Determine the [X, Y] coordinate at the center of the cell enclosing the given text.  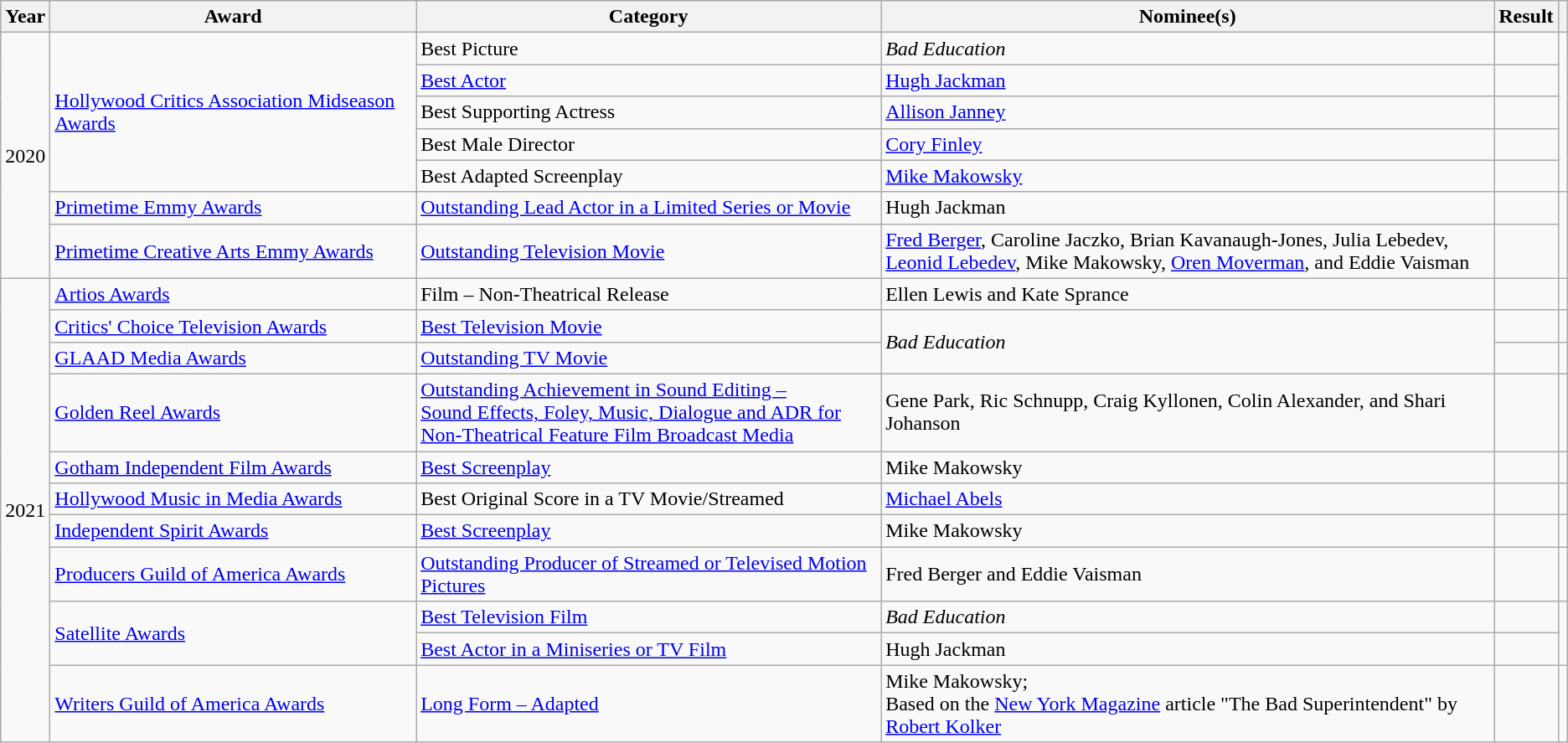
Outstanding TV Movie [648, 358]
Mike Makowsky; Based on the New York Magazine article "The Bad Superintendent" by Robert Kolker [1188, 704]
Gotham Independent Film Awards [233, 467]
2020 [25, 156]
Best Supporting Actress [648, 112]
Fred Berger and Eddie Vaisman [1188, 575]
Best Television Movie [648, 326]
Outstanding Lead Actor in a Limited Series or Movie [648, 208]
Gene Park, Ric Schnupp, Craig Kyllonen, Colin Alexander, and Shari Johanson [1188, 412]
Ellen Lewis and Kate Sprance [1188, 294]
Award [233, 17]
Allison Janney [1188, 112]
Best Picture [648, 49]
Satellite Awards [233, 633]
Category [648, 17]
Hollywood Critics Association Midseason Awards [233, 112]
Outstanding Achievement in Sound Editing – Sound Effects, Foley, Music, Dialogue and ADR for Non-Theatrical Feature Film Broadcast Media [648, 412]
Nominee(s) [1188, 17]
Best Male Director [648, 144]
Writers Guild of America Awards [233, 704]
Best Actor in a Miniseries or TV Film [648, 649]
Hollywood Music in Media Awards [233, 499]
Best Television Film [648, 617]
Outstanding Producer of Streamed or Televised Motion Pictures [648, 575]
Outstanding Television Movie [648, 251]
Best Adapted Screenplay [648, 176]
Artios Awards [233, 294]
Primetime Emmy Awards [233, 208]
2021 [25, 510]
Independent Spirit Awards [233, 531]
Primetime Creative Arts Emmy Awards [233, 251]
Year [25, 17]
Result [1526, 17]
Best Actor [648, 80]
Golden Reel Awards [233, 412]
Critics' Choice Television Awards [233, 326]
Best Original Score in a TV Movie/Streamed [648, 499]
GLAAD Media Awards [233, 358]
Fred Berger, Caroline Jaczko, Brian Kavanaugh-Jones, Julia Lebedev, Leonid Lebedev, Mike Makowsky, Oren Moverman, and Eddie Vaisman [1188, 251]
Cory Finley [1188, 144]
Film – Non-Theatrical Release [648, 294]
Producers Guild of America Awards [233, 575]
Long Form – Adapted [648, 704]
Michael Abels [1188, 499]
